Identify which cell holds the provided text, then report its (X, Y) central coordinate. 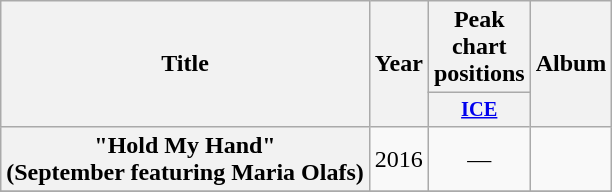
"Hold My Hand"(September featuring Maria Olafs) (186, 158)
ICE (479, 110)
Album (571, 64)
— (479, 158)
Peak chart positions (479, 47)
2016 (398, 158)
Year (398, 64)
Title (186, 64)
